From the cell containing the given text, extract its center point as [X, Y] coordinate. 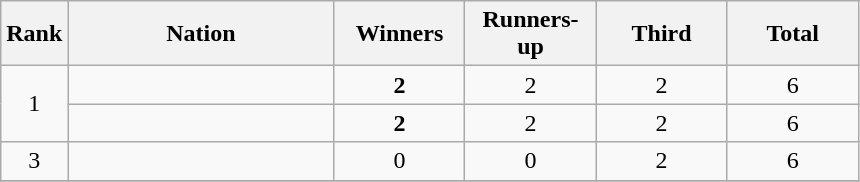
3 [34, 161]
Total [792, 34]
Winners [400, 34]
Runners-up [530, 34]
Nation [201, 34]
Third [662, 34]
1 [34, 104]
Rank [34, 34]
